Output the (X, Y) coordinate of the center of the cell containing the given text.  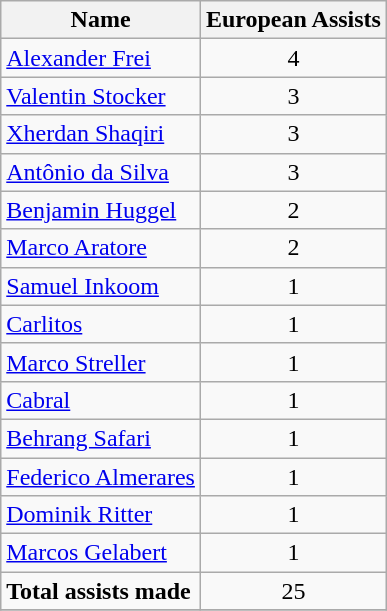
Samuel Inkoom (101, 286)
Alexander Frei (101, 58)
4 (293, 58)
Benjamin Huggel (101, 210)
Total assists made (101, 591)
Carlitos (101, 324)
Dominik Ritter (101, 515)
25 (293, 591)
Valentin Stocker (101, 96)
Name (101, 20)
Federico Almerares (101, 477)
Behrang Safari (101, 438)
Xherdan Shaqiri (101, 134)
Marco Streller (101, 362)
Marcos Gelabert (101, 553)
European Assists (293, 20)
Antônio da Silva (101, 172)
Marco Aratore (101, 248)
Cabral (101, 400)
